Scan for the cell matching the given text and deliver its [X, Y] coordinate at center. 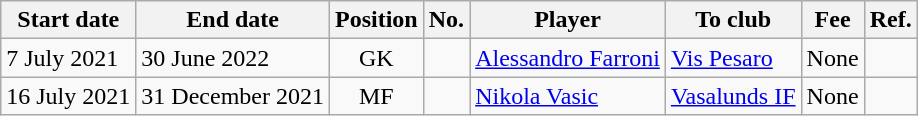
No. [446, 20]
MF [376, 96]
16 July 2021 [68, 96]
7 July 2021 [68, 58]
End date [233, 20]
30 June 2022 [233, 58]
Player [568, 20]
To club [733, 20]
Alessandro Farroni [568, 58]
Ref. [890, 20]
Vis Pesaro [733, 58]
Vasalunds IF [733, 96]
Nikola Vasic [568, 96]
Fee [832, 20]
31 December 2021 [233, 96]
Start date [68, 20]
GK [376, 58]
Position [376, 20]
